Identify which cell holds the provided text, then report its (X, Y) central coordinate. 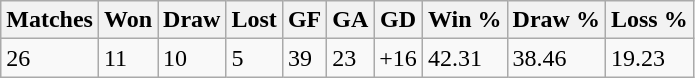
Loss % (649, 20)
10 (192, 58)
Draw % (556, 20)
42.31 (464, 58)
5 (254, 58)
Matches (50, 20)
38.46 (556, 58)
23 (350, 58)
Won (128, 20)
+16 (398, 58)
Lost (254, 20)
Draw (192, 20)
11 (128, 58)
26 (50, 58)
GF (304, 20)
19.23 (649, 58)
GA (350, 20)
GD (398, 20)
39 (304, 58)
Win % (464, 20)
